Capture the cell that displays the provided text and extract its (X, Y) central coordinate. 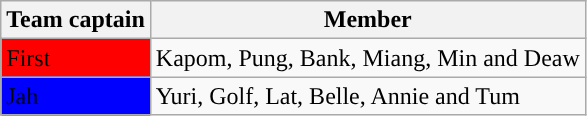
Jah (76, 96)
Member (368, 20)
Kapom, Pung, Bank, Miang, Min and Deaw (368, 58)
Yuri, Golf, Lat, Belle, Annie and Tum (368, 96)
First (76, 58)
Team captain (76, 20)
